For the text-containing cell, return its midpoint in [x, y] coordinate format. 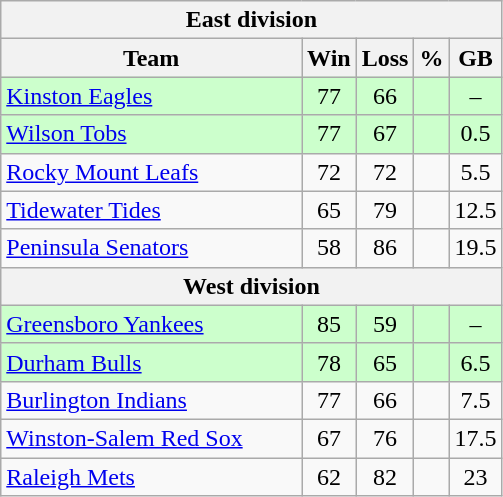
85 [330, 324]
Wilson Tobs [152, 134]
23 [476, 477]
82 [385, 477]
Kinston Eagles [152, 96]
Team [152, 58]
Greensboro Yankees [152, 324]
GB [476, 58]
78 [330, 362]
19.5 [476, 248]
17.5 [476, 438]
12.5 [476, 210]
Tidewater Tides [152, 210]
Durham Bulls [152, 362]
Loss [385, 58]
79 [385, 210]
0.5 [476, 134]
Burlington Indians [152, 400]
Winston-Salem Red Sox [152, 438]
76 [385, 438]
59 [385, 324]
% [432, 58]
West division [252, 286]
Raleigh Mets [152, 477]
5.5 [476, 172]
6.5 [476, 362]
62 [330, 477]
58 [330, 248]
Win [330, 58]
86 [385, 248]
7.5 [476, 400]
East division [252, 20]
Peninsula Senators [152, 248]
Rocky Mount Leafs [152, 172]
